Determine the [x, y] coordinate at the center of the cell enclosing the given text.  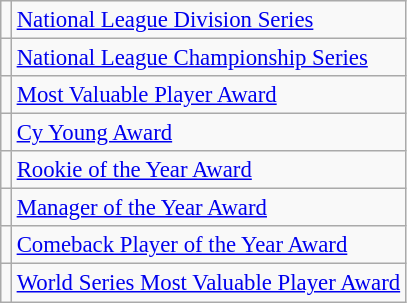
National League Division Series [208, 20]
Manager of the Year Award [208, 208]
National League Championship Series [208, 58]
Comeback Player of the Year Award [208, 245]
Cy Young Award [208, 133]
Rookie of the Year Award [208, 170]
Most Valuable Player Award [208, 95]
World Series Most Valuable Player Award [208, 283]
